Scan for the cell matching the given text and deliver its (X, Y) coordinate at center. 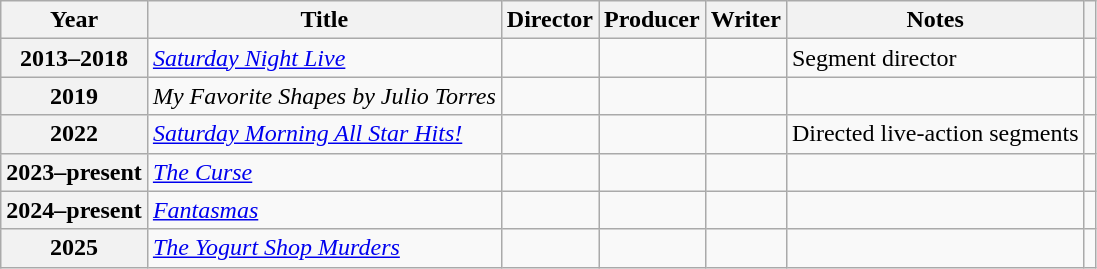
2025 (74, 248)
Year (74, 20)
The Curse (324, 172)
Saturday Night Live (324, 58)
My Favorite Shapes by Julio Torres (324, 96)
Segment director (935, 58)
2023–present (74, 172)
2024–present (74, 210)
Director (550, 20)
Directed live-action segments (935, 134)
The Yogurt Shop Murders (324, 248)
Title (324, 20)
Writer (746, 20)
Saturday Morning All Star Hits! (324, 134)
2022 (74, 134)
Fantasmas (324, 210)
Notes (935, 20)
Producer (652, 20)
2019 (74, 96)
2013–2018 (74, 58)
